Search for the cell housing the specified text and yield its [x, y] center coordinate. 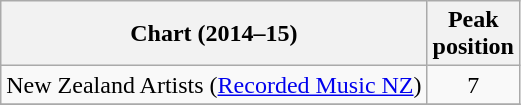
New Zealand Artists (Recorded Music NZ) [214, 85]
Chart (2014–15) [214, 34]
7 [473, 85]
Peak position [473, 34]
